Search for the cell housing the specified text and yield its [x, y] center coordinate. 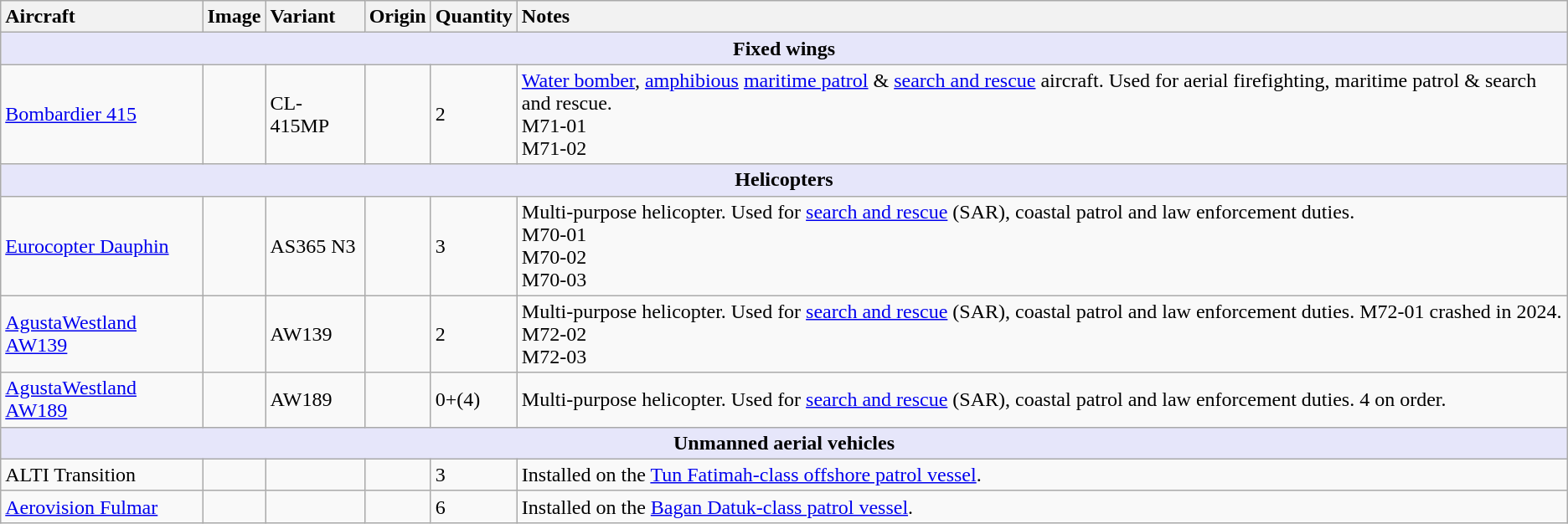
AW189 [315, 400]
6 [474, 506]
Helicopters [784, 180]
Multi-purpose helicopter. Used for search and rescue (SAR), coastal patrol and law enforcement duties. 4 on order. [1042, 400]
AgustaWestland AW139 [102, 334]
Quantity [474, 17]
Multi-purpose helicopter. Used for search and rescue (SAR), coastal patrol and law enforcement duties.M70-01M70-02M70-03 [1042, 246]
0+(4) [474, 400]
Installed on the Tun Fatimah-class offshore patrol vessel. [1042, 475]
Notes [1042, 17]
Multi-purpose helicopter. Used for search and rescue (SAR), coastal patrol and law enforcement duties. M72-01 crashed in 2024.M72-02M72-03 [1042, 334]
Aircraft [102, 17]
CL-415MP [315, 114]
Origin [397, 17]
ALTI Transition [102, 475]
Eurocopter Dauphin [102, 246]
Water bomber, amphibious maritime patrol & search and rescue aircraft. Used for aerial firefighting, maritime patrol & search and rescue.M71-01M71-02 [1042, 114]
AS365 N3 [315, 246]
Installed on the Bagan Datuk-class patrol vessel. [1042, 506]
Image [235, 17]
AgustaWestland AW189 [102, 400]
Unmanned aerial vehicles [784, 443]
AW139 [315, 334]
Fixed wings [784, 49]
Bombardier 415 [102, 114]
Aerovision Fulmar [102, 506]
Variant [315, 17]
